Scan for the cell matching the given text and deliver its (X, Y) coordinate at center. 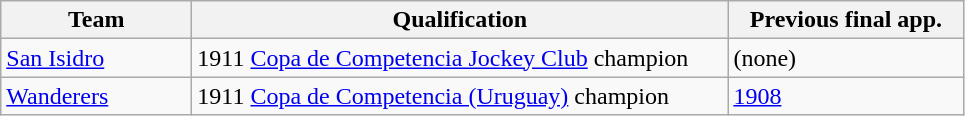
(none) (846, 58)
Qualification (460, 20)
1908 (846, 96)
1911 Copa de Competencia (Uruguay) champion (460, 96)
Previous final app. (846, 20)
San Isidro (96, 58)
Wanderers (96, 96)
1911 Copa de Competencia Jockey Club champion (460, 58)
Team (96, 20)
